Search for the cell housing the specified text and yield its (X, Y) center coordinate. 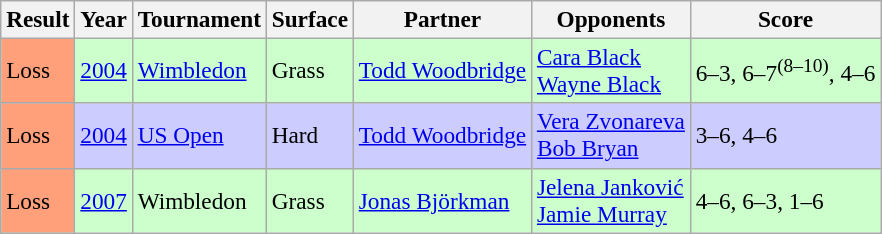
6–3, 6–7(8–10), 4–6 (785, 70)
Opponents (612, 19)
Partner (442, 19)
Year (104, 19)
Hard (310, 136)
Jonas Björkman (442, 200)
3–6, 4–6 (785, 136)
4–6, 6–3, 1–6 (785, 200)
Score (785, 19)
Result (38, 19)
US Open (199, 136)
Jelena Janković Jamie Murray (612, 200)
Cara Black Wayne Black (612, 70)
2007 (104, 200)
Vera Zvonareva Bob Bryan (612, 136)
Tournament (199, 19)
Surface (310, 19)
